Detect which cell encompasses the target text, then output its (x, y) center coordinate. 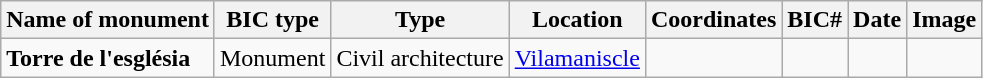
Vilamaniscle (577, 58)
Date (878, 20)
Type (420, 20)
Civil architecture (420, 58)
Monument (272, 58)
Torre de l'església (108, 58)
BIC# (815, 20)
Coordinates (713, 20)
BIC type (272, 20)
Location (577, 20)
Image (944, 20)
Name of monument (108, 20)
